Return [X, Y] of the center of cell containing provided text 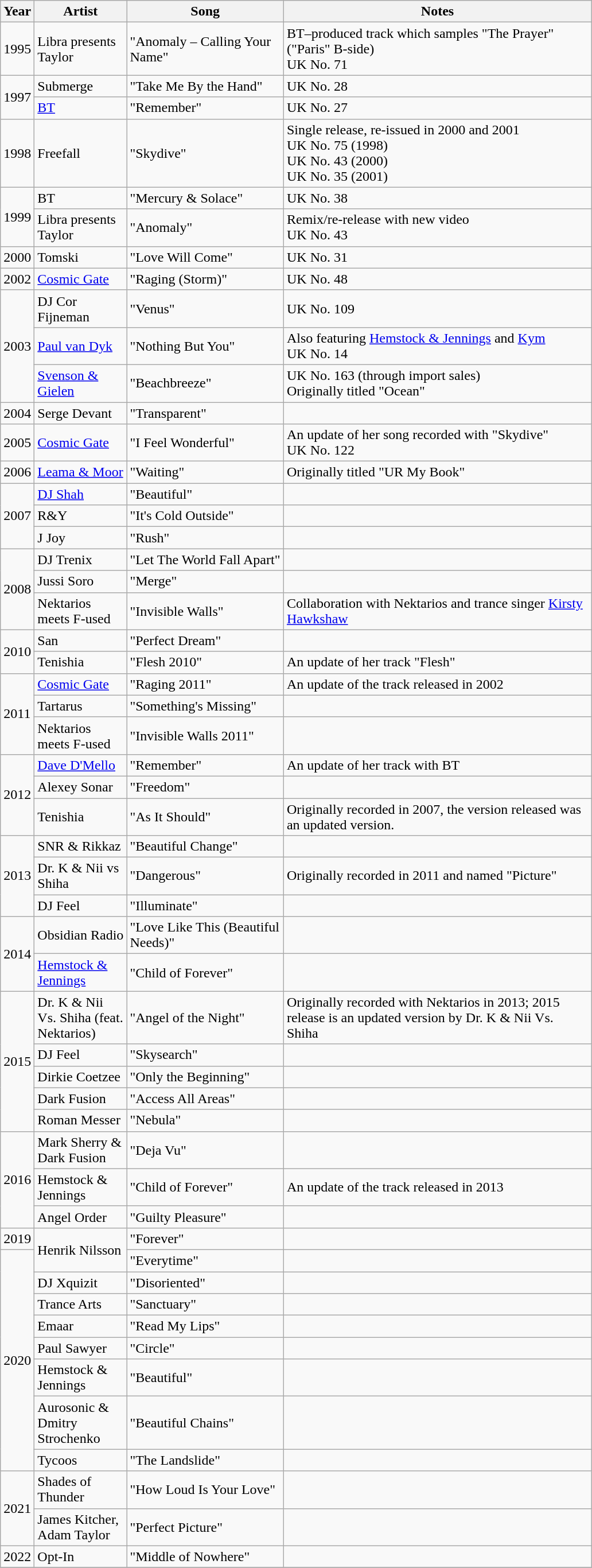
Dark Fusion [80, 1099]
"Anomaly" [205, 227]
Obsidian Radio [80, 936]
"Love Like This (Beautiful Needs)" [205, 936]
2015 [17, 1061]
"Anomaly – Calling Your Name" [205, 49]
"Middle of Nowhere" [205, 1557]
"As It Should" [205, 816]
Remix/re-release with new videoUK No. 43 [437, 227]
Serge Devant [80, 413]
Trance Arts [80, 1305]
2010 [17, 651]
Year [17, 11]
2002 [17, 279]
"Read My Lips" [205, 1326]
Dr. K & Nii Vs. Shiha (feat. Nektarios) [80, 1018]
"Venus" [205, 309]
James Kitcher, Adam Taylor [80, 1527]
Tycoos [80, 1460]
UK No. 109 [437, 309]
Collaboration with Nektarios and trance singer Kirsty Hawkshaw [437, 611]
2004 [17, 413]
"Merge" [205, 581]
An update of the track released in 2002 [437, 684]
Submerge [80, 86]
DJ Shah [80, 494]
"Let The World Fall Apart" [205, 560]
BT–produced track which samples "The Prayer" ("Paris" B-side)UK No. 71 [437, 49]
"Circle" [205, 1348]
UK No. 163 (through import sales)Originally titled "Ocean" [437, 383]
"Skydive" [205, 153]
Originally recorded in 2007, the version released was an updated version. [437, 816]
"Forever" [205, 1239]
2011 [17, 714]
UK No. 28 [437, 86]
DJ Cor Fijneman [80, 309]
UK No. 38 [437, 198]
Shades of Thunder [80, 1490]
2006 [17, 472]
Alexey Sonar [80, 787]
2008 [17, 589]
Artist [80, 11]
2020 [17, 1360]
Leama & Moor [80, 472]
"Perfect Picture" [205, 1527]
1998 [17, 153]
"Everytime" [205, 1260]
1999 [17, 217]
Aurosonic & Dmitry Strochenko [80, 1423]
2012 [17, 794]
2019 [17, 1239]
UK No. 27 [437, 108]
J Joy [80, 538]
Dirkie Coetzee [80, 1077]
"Something's Missing" [205, 706]
"Raging (Storm)" [205, 279]
Henrik Nilsson [80, 1249]
SNR & Rikkaz [80, 847]
"Illuminate" [205, 906]
2013 [17, 876]
"Nebula" [205, 1120]
2005 [17, 443]
Svenson & Gielen [80, 383]
"Beautiful Chains" [205, 1423]
2016 [17, 1179]
"Rush" [205, 538]
San [80, 641]
Mark Sherry & Dark Fusion [80, 1150]
Paul Sawyer [80, 1348]
"Mercury & Solace" [205, 198]
UK No. 48 [437, 279]
Originally titled "UR My Book" [437, 472]
2021 [17, 1508]
Angel Order [80, 1217]
An update of her track with BT [437, 765]
2014 [17, 954]
Originally recorded in 2011 and named "Picture" [437, 876]
Freefall [80, 153]
Opt-In [80, 1557]
"I Feel Wonderful" [205, 443]
Roman Messer [80, 1120]
"Freedom" [205, 787]
"Transparent" [205, 413]
2003 [17, 346]
"Raging 2011" [205, 684]
"Guilty Pleasure" [205, 1217]
1995 [17, 49]
2000 [17, 257]
Notes [437, 11]
Jussi Soro [80, 581]
"Invisible Walls 2011" [205, 736]
Tomski [80, 257]
2022 [17, 1557]
Paul van Dyk [80, 346]
An update of her track "Flesh" [437, 662]
"Waiting" [205, 472]
An update of her song recorded with "Skydive"UK No. 122 [437, 443]
"Flesh 2010" [205, 662]
Tartarus [80, 706]
Dr. K & Nii vs Shiha [80, 876]
"Angel of the Night" [205, 1018]
"How Loud Is Your Love" [205, 1490]
DJ Trenix [80, 560]
Song [205, 11]
"The Landslide" [205, 1460]
"Access All Areas" [205, 1099]
2007 [17, 516]
"Deja Vu" [205, 1150]
"Disoriented" [205, 1283]
Also featuring Hemstock & Jennings and KymUK No. 14 [437, 346]
"Skysearch" [205, 1055]
"Sanctuary" [205, 1305]
"Only the Beginning" [205, 1077]
"It's Cold Outside" [205, 516]
Dave D'Mello [80, 765]
"Love Will Come" [205, 257]
R&Y [80, 516]
"Beachbreeze" [205, 383]
1997 [17, 97]
"Dangerous" [205, 876]
"Invisible Walls" [205, 611]
"Perfect Dream" [205, 641]
Single release, re-issued in 2000 and 2001UK No. 75 (1998)UK No. 43 (2000)UK No. 35 (2001) [437, 153]
"Take Me By the Hand" [205, 86]
Originally recorded with Nektarios in 2013; 2015 release is an updated version by Dr. K & Nii Vs. Shiha [437, 1018]
UK No. 31 [437, 257]
"Nothing But You" [205, 346]
"Beautiful Change" [205, 847]
Emaar [80, 1326]
DJ Xquizit [80, 1283]
An update of the track released in 2013 [437, 1187]
